Pinpoint the cell where the given text exists, returning its (x, y) midpoint coordinate. 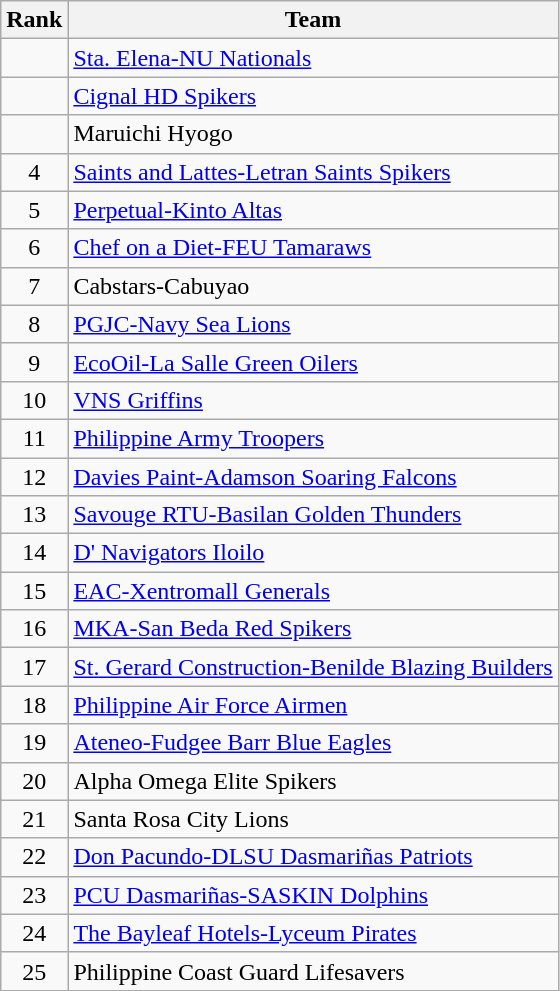
24 (34, 933)
Alpha Omega Elite Spikers (313, 781)
19 (34, 743)
12 (34, 477)
10 (34, 400)
MKA-San Beda Red Spikers (313, 629)
Perpetual-Kinto Altas (313, 210)
The Bayleaf Hotels-Lyceum Pirates (313, 933)
21 (34, 819)
20 (34, 781)
Sta. Elena-NU Nationals (313, 58)
6 (34, 248)
18 (34, 705)
17 (34, 667)
5 (34, 210)
13 (34, 515)
11 (34, 438)
25 (34, 971)
15 (34, 591)
Savouge RTU-Basilan Golden Thunders (313, 515)
Rank (34, 20)
8 (34, 324)
7 (34, 286)
Chef on a Diet-FEU Tamaraws (313, 248)
Maruichi Hyogo (313, 134)
Cabstars-Cabuyao (313, 286)
Saints and Lattes-Letran Saints Spikers (313, 172)
Philippine Coast Guard Lifesavers (313, 971)
Team (313, 20)
Philippine Army Troopers (313, 438)
VNS Griffins (313, 400)
Ateneo-Fudgee Barr Blue Eagles (313, 743)
14 (34, 553)
Philippine Air Force Airmen (313, 705)
4 (34, 172)
23 (34, 895)
EAC-Xentromall Generals (313, 591)
Cignal HD Spikers (313, 96)
PCU Dasmariñas-SASKIN Dolphins (313, 895)
EcoOil-La Salle Green Oilers (313, 362)
16 (34, 629)
Don Pacundo-DLSU Dasmariñas Patriots (313, 857)
St. Gerard Construction-Benilde Blazing Builders (313, 667)
PGJC-Navy Sea Lions (313, 324)
D' Navigators Iloilo (313, 553)
Davies Paint-Adamson Soaring Falcons (313, 477)
Santa Rosa City Lions (313, 819)
9 (34, 362)
22 (34, 857)
